Pinpoint the cell where the given text exists, returning its [x, y] midpoint coordinate. 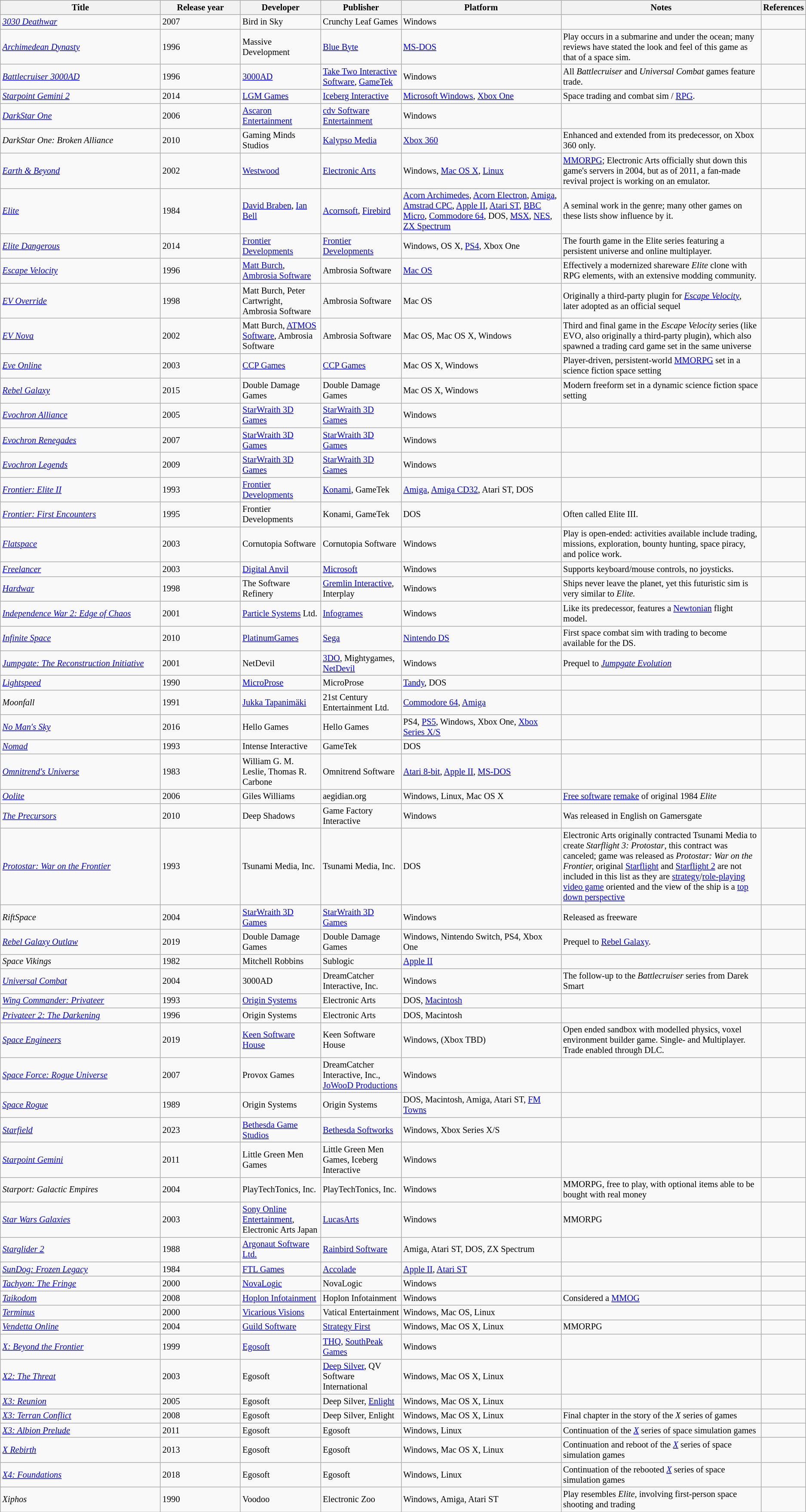
Bethesda Softworks [361, 1130]
Space Vikings [80, 961]
Game Factory Interactive [361, 816]
Eve Online [80, 366]
Kalypso Media [361, 141]
Tandy, DOS [481, 683]
2009 [200, 465]
Rebel Galaxy [80, 391]
Taikodom [80, 1298]
Infogrames [361, 613]
The follow-up to the Battlecruiser series from Darek Smart [661, 981]
Continuation of the rebooted X series of space simulation games [661, 1475]
First space combat sim with trading to become available for the DS. [661, 638]
Lightspeed [80, 683]
Accolade [361, 1269]
Open ended sandbox with modelled physics, voxel environment builder game. Single- and Multiplayer. Trade enabled through DLC. [661, 1040]
Microsoft [361, 569]
Windows, Mac OS, Linux [481, 1313]
PlatinumGames [280, 638]
Giles Williams [280, 796]
Was released in English on Gamersgate [661, 816]
Acornsoft, Firebird [361, 211]
Massive Development [280, 47]
Play resembles Elite, involving first-person space shooting and trading [661, 1500]
DreamCatcher Interactive, Inc., JoWooD Productions [361, 1075]
Vicarious Visions [280, 1313]
X: Beyond the Frontier [80, 1347]
References [783, 7]
Voodoo [280, 1500]
Gaming Minds Studios [280, 141]
No Man's Sky [80, 727]
Windows, OS X, PS4, Xbox One [481, 246]
Battlecruiser 3000AD [80, 77]
Deep Silver, QV Software International [361, 1377]
Escape Velocity [80, 271]
Westwood [280, 171]
Blue Byte [361, 47]
Space trading and combat sim / RPG. [661, 96]
SunDog: Frozen Legacy [80, 1269]
Publisher [361, 7]
2023 [200, 1130]
Starpoint Gemini [80, 1160]
Infinite Space [80, 638]
Earth & Beyond [80, 171]
Crunchy Leaf Games [361, 22]
Wing Commander: Privateer [80, 1001]
1982 [200, 961]
Universal Combat [80, 981]
The Precursors [80, 816]
1983 [200, 771]
Strategy First [361, 1327]
Considered a MMOG [661, 1298]
Starfield [80, 1130]
Continuation and reboot of the X series of space simulation games [661, 1450]
Prequel to Rebel Galaxy. [661, 942]
1999 [200, 1347]
Argonaut Software Ltd. [280, 1249]
Mitchell Robbins [280, 961]
Deep Shadows [280, 816]
Matt Burch, Peter Cartwright, Ambrosia Software [280, 301]
Amiga, Amiga CD32, Atari ST, DOS [481, 490]
Commodore 64, Amiga [481, 702]
Space Rogue [80, 1105]
Omnitrend's Universe [80, 771]
Rainbird Software [361, 1249]
Like its predecessor, features a Newtonian flight model. [661, 613]
Player-driven, persistent-world MMORPG set in a science fiction space setting [661, 366]
Little Green Men Games, Iceberg Interactive [361, 1160]
Xbox 360 [481, 141]
2013 [200, 1450]
Starglider 2 [80, 1249]
Effectively a modernized shareware Elite clone with RPG elements, with an extensive modding community. [661, 271]
Atari 8-bit, Apple II, MS-DOS [481, 771]
Xiphos [80, 1500]
Starport: Galactic Empires [80, 1190]
Sony Online Entertainment, Electronic Arts Japan [280, 1220]
Matt Burch, ATMOS Software, Ambrosia Software [280, 336]
1991 [200, 702]
David Braben, Ian Bell [280, 211]
The Software Refinery [280, 589]
Moonfall [80, 702]
EV Override [80, 301]
Microsoft Windows, Xbox One [481, 96]
DarkStar One: Broken Alliance [80, 141]
X3: Reunion [80, 1401]
Windows, Linux, Mac OS X [481, 796]
3DO, Mightygames, NetDevil [361, 663]
Bethesda Game Studios [280, 1130]
Originally a third-party plugin for Escape Velocity, later adopted as an official sequel [661, 301]
Gremlin Interactive, Interplay [361, 589]
Elite [80, 211]
cdv Software Entertainment [361, 116]
Independence War 2: Edge of Chaos [80, 613]
Oolite [80, 796]
Star Wars Galaxies [80, 1220]
X4: Foundations [80, 1475]
Play occurs in a submarine and under the ocean; many reviews have stated the look and feel of this game as that of a space sim. [661, 47]
A seminal work in the genre; many other games on these lists show influence by it. [661, 211]
Jumpgate: The Reconstruction Initiative [80, 663]
Supports keyboard/mouse controls, no joysticks. [661, 569]
Title [80, 7]
X Rebirth [80, 1450]
Terminus [80, 1313]
THQ, SouthPeak Games [361, 1347]
DreamCatcher Interactive, Inc. [361, 981]
Space Force: Rogue Universe [80, 1075]
Matt Burch, Ambrosia Software [280, 271]
Sublogic [361, 961]
MS-DOS [481, 47]
aegidian.org [361, 796]
X3: Terran Conflict [80, 1416]
Enhanced and extended from its predecessor, on Xbox 360 only. [661, 141]
Little Green Men Games [280, 1160]
Freelancer [80, 569]
Apple II [481, 961]
Nintendo DS [481, 638]
Evochron Alliance [80, 415]
EV Nova [80, 336]
2015 [200, 391]
MMORPG; Electronic Arts officially shut down this game's servers in 2004, but as of 2011, a fan-made revival project is working on an emulator. [661, 171]
William G. M. Leslie, Thomas R. Carbone [280, 771]
Platform [481, 7]
Tachyon: The Fringe [80, 1284]
X2: The Threat [80, 1377]
PS4, PS5, Windows, Xbox One, Xbox Series X/S [481, 727]
Jukka Tapanimäki [280, 702]
Acorn Archimedes, Acorn Electron, Amiga, Amstrad CPC, Apple II, Atari ST, BBC Micro, Commodore 64, DOS, MSX, NES, ZX Spectrum [481, 211]
FTL Games [280, 1269]
Nomad [80, 747]
Mac OS, Mac OS X, Windows [481, 336]
MMORPG, free to play, with optional items able to be bought with real money [661, 1190]
Electronic Zoo [361, 1500]
Rebel Galaxy Outlaw [80, 942]
Amiga, Atari ST, DOS, ZX Spectrum [481, 1249]
Space Engineers [80, 1040]
Provox Games [280, 1075]
The fourth game in the Elite series featuring a persistent universe and online multiplayer. [661, 246]
2016 [200, 727]
Modern freeform set in a dynamic science fiction space setting [661, 391]
Release year [200, 7]
Free software remake of original 1984 Elite [661, 796]
Evochron Legends [80, 465]
Guild Software [280, 1327]
DarkStar One [80, 116]
X3: Albion Prelude [80, 1430]
Windows, Xbox Series X/S [481, 1130]
Intense Interactive [280, 747]
Apple II, Atari ST [481, 1269]
Frontier: Elite II [80, 490]
Windows, Amiga, Atari ST [481, 1500]
All Battlecruiser and Universal Combat games feature trade. [661, 77]
Take Two Interactive Software, GameTek [361, 77]
1989 [200, 1105]
Prequel to Jumpgate Evolution [661, 663]
21st Century Entertainment Ltd. [361, 702]
Digital Anvil [280, 569]
Play is open-ended: activities available include trading, missions, exploration, bounty hunting, space piracy, and police work. [661, 544]
Hardwar [80, 589]
Notes [661, 7]
DOS, Macintosh, Amiga, Atari ST, FM Towns [481, 1105]
Continuation of the X series of space simulation games [661, 1430]
Omnitrend Software [361, 771]
Elite Dangerous [80, 246]
Final chapter in the story of the X series of games [661, 1416]
Evochron Renegades [80, 440]
Sega [361, 638]
Released as freeware [661, 917]
Vatical Entertainment [361, 1313]
Starpoint Gemini 2 [80, 96]
1988 [200, 1249]
1995 [200, 514]
Vendetta Online [80, 1327]
Archimedean Dynasty [80, 47]
Particle Systems Ltd. [280, 613]
Often called Elite III. [661, 514]
Frontier: First Encounters [80, 514]
GameTek [361, 747]
Iceberg Interactive [361, 96]
2018 [200, 1475]
Bird in Sky [280, 22]
Ships never leave the planet, yet this futuristic sim is very similar to Elite. [661, 589]
LGM Games [280, 96]
Windows, Nintendo Switch, PS4, Xbox One [481, 942]
LucasArts [361, 1220]
Ascaron Entertainment [280, 116]
3030 Deathwar [80, 22]
Windows, (Xbox TBD) [481, 1040]
Developer [280, 7]
Flatspace [80, 544]
Protostar: War on the Frontier [80, 866]
Privateer 2: The Darkening [80, 1015]
NetDevil [280, 663]
RiftSpace [80, 917]
